Determine the (x, y) coordinate at the center of the cell enclosing the given text.  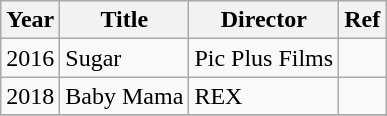
Pic Plus Films (264, 58)
Title (124, 20)
2016 (30, 58)
Baby Mama (124, 96)
2018 (30, 96)
Director (264, 20)
Ref (362, 20)
Sugar (124, 58)
REX (264, 96)
Year (30, 20)
